Locate the cell with the specified text and output its [X, Y] center coordinate. 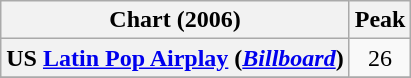
US Latin Pop Airplay (Billboard) [175, 58]
Chart (2006) [175, 20]
26 [380, 58]
Peak [380, 20]
